Scan for the cell matching the given text and deliver its [x, y] coordinate at center. 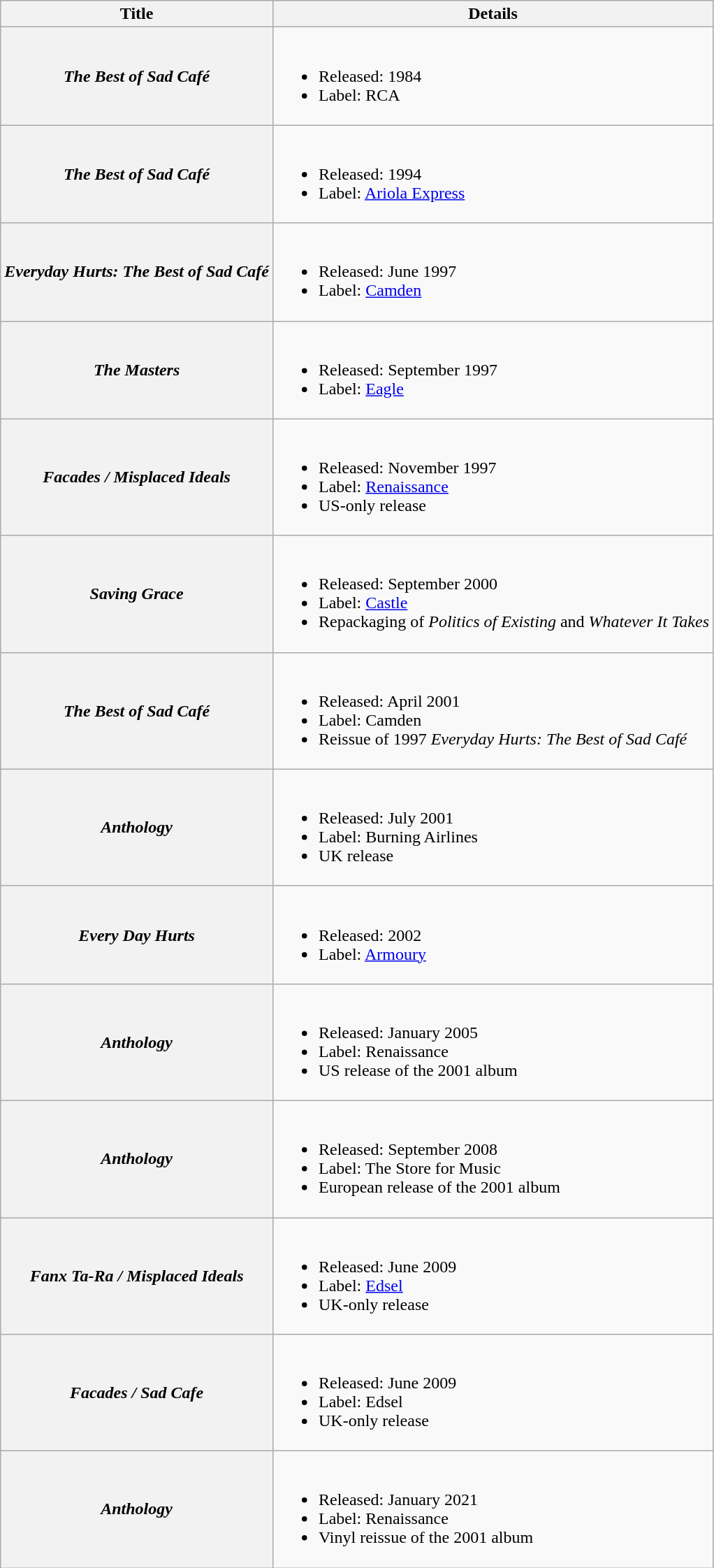
Released: September 2008Label: The Store for MusicEuropean release of the 2001 album [493, 1159]
Every Day Hurts [137, 935]
Fanx Ta-Ra / Misplaced Ideals [137, 1276]
Facades / Sad Cafe [137, 1393]
Released: September 2000Label: CastleRepackaging of Politics of Existing and Whatever It Takes [493, 594]
Released: June 1997Label: Camden [493, 272]
Details [493, 14]
Released: 1984Label: RCA [493, 76]
Released: November 1997Label: RenaissanceUS-only release [493, 477]
Released: September 1997Label: Eagle [493, 370]
Facades / Misplaced Ideals [137, 477]
Title [137, 14]
Released: July 2001Label: Burning AirlinesUK release [493, 828]
Everyday Hurts: The Best of Sad Café [137, 272]
Released: January 2005Label: RenaissanceUS release of the 2001 album [493, 1042]
Released: April 2001Label: CamdenReissue of 1997 Everyday Hurts: The Best of Sad Café [493, 710]
Saving Grace [137, 594]
The Masters [137, 370]
Released: 1994Label: Ariola Express [493, 174]
Released: 2002Label: Armoury [493, 935]
Released: January 2021Label: RenaissanceVinyl reissue of the 2001 album [493, 1510]
